Capture the cell that displays the provided text and extract its [X, Y] central coordinate. 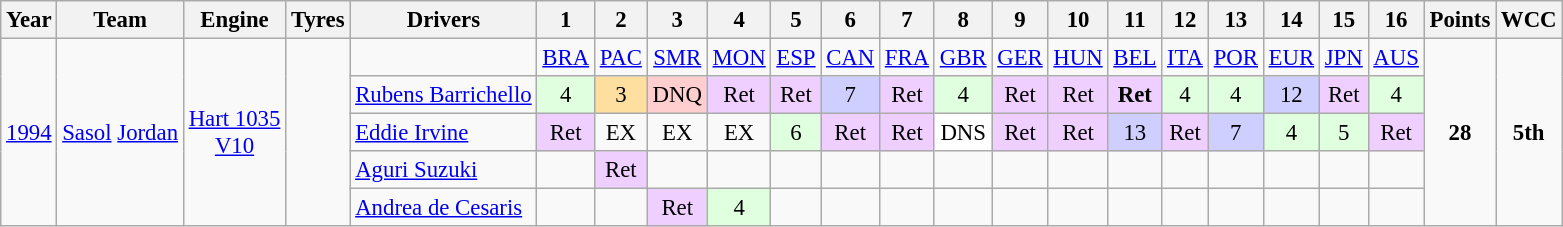
CAN [850, 58]
BEL [1135, 58]
POR [1236, 58]
SMR [677, 58]
GBR [962, 58]
AUS [1396, 58]
10 [1078, 20]
BRA [566, 58]
Aguri Suzuki [444, 170]
1 [566, 20]
Engine [234, 20]
11 [1135, 20]
16 [1396, 20]
14 [1291, 20]
5th [1529, 133]
Team [120, 20]
Sasol Jordan [120, 133]
ITA [1186, 58]
DNQ [677, 95]
Hart 1035V10 [234, 133]
EUR [1291, 58]
DNS [962, 133]
PAC [620, 58]
Points [1460, 20]
Year [29, 20]
9 [1020, 20]
Drivers [444, 20]
15 [1344, 20]
WCC [1529, 20]
Rubens Barrichello [444, 95]
Eddie Irvine [444, 133]
ESP [796, 58]
JPN [1344, 58]
Tyres [318, 20]
2 [620, 20]
Andrea de Cesaris [444, 208]
FRA [908, 58]
28 [1460, 133]
8 [962, 20]
GER [1020, 58]
MON [739, 58]
1994 [29, 133]
HUN [1078, 58]
